Extract the (X, Y) coordinate from the center of the cell holding the provided text.  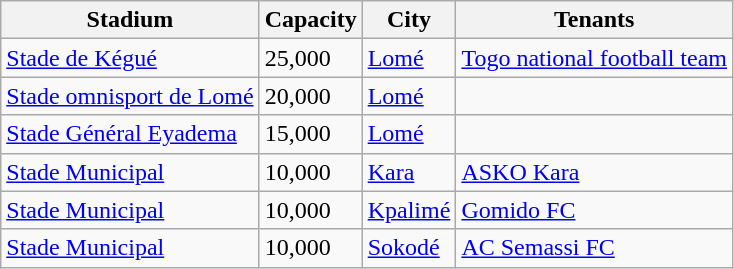
AC Semassi FC (594, 248)
Stade de Kégué (130, 58)
Stade Général Eyadema (130, 134)
Kpalimé (409, 210)
Gomido FC (594, 210)
Tenants (594, 20)
Stade omnisport de Lomé (130, 96)
Stadium (130, 20)
Togo national football team (594, 58)
Kara (409, 172)
15,000 (310, 134)
25,000 (310, 58)
20,000 (310, 96)
ASKO Kara (594, 172)
Sokodé (409, 248)
Capacity (310, 20)
City (409, 20)
